Locate the cell with the specified text and output its [X, Y] center coordinate. 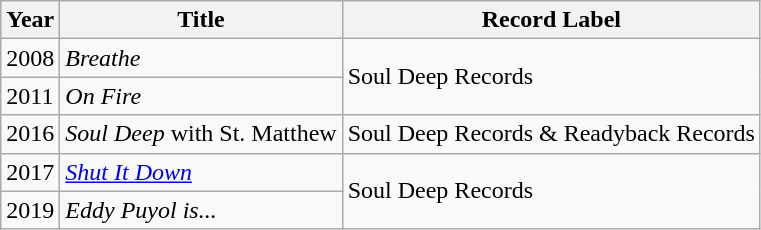
Soul Deep with St. Matthew [201, 134]
Title [201, 20]
Breathe [201, 58]
Eddy Puyol is... [201, 210]
On Fire [201, 96]
Year [30, 20]
Soul Deep Records & Readyback Records [551, 134]
Record Label [551, 20]
Shut It Down [201, 172]
2017 [30, 172]
2011 [30, 96]
2016 [30, 134]
2019 [30, 210]
2008 [30, 58]
